Scan for the cell matching the given text and deliver its (X, Y) coordinate at center. 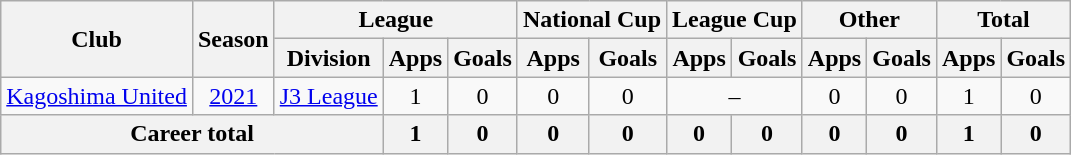
J3 League (328, 96)
Kagoshima United (97, 96)
Total (1003, 20)
2021 (233, 96)
Season (233, 39)
Other (869, 20)
Career total (192, 134)
Division (328, 58)
Club (97, 39)
League Cup (735, 20)
League (396, 20)
– (735, 96)
National Cup (592, 20)
